Output the (X, Y) coordinate of the center of the cell containing the given text.  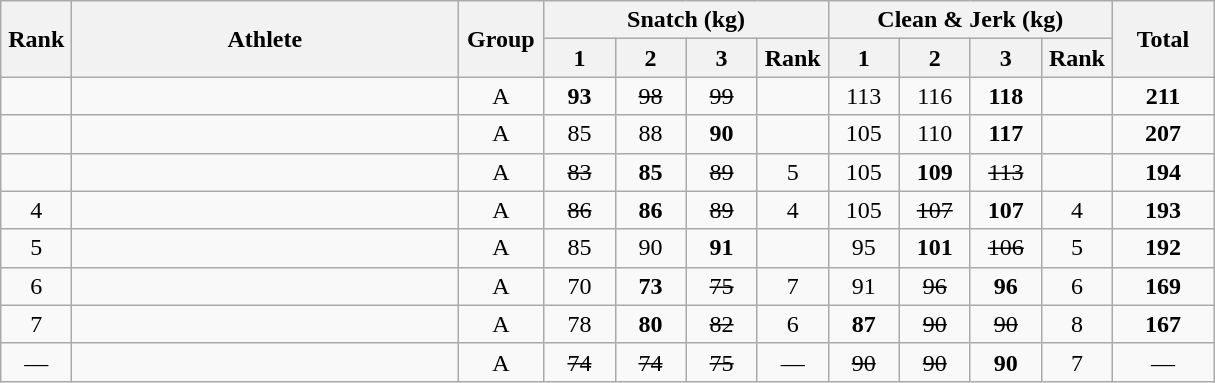
Snatch (kg) (686, 20)
194 (1162, 172)
93 (580, 96)
98 (650, 96)
99 (722, 96)
110 (934, 134)
167 (1162, 324)
78 (580, 324)
88 (650, 134)
211 (1162, 96)
117 (1006, 134)
82 (722, 324)
83 (580, 172)
87 (864, 324)
207 (1162, 134)
Total (1162, 39)
70 (580, 286)
109 (934, 172)
106 (1006, 248)
169 (1162, 286)
Group (501, 39)
8 (1076, 324)
118 (1006, 96)
80 (650, 324)
116 (934, 96)
101 (934, 248)
73 (650, 286)
193 (1162, 210)
95 (864, 248)
Athlete (265, 39)
Clean & Jerk (kg) (970, 20)
192 (1162, 248)
